Return (x, y) of the center of cell containing provided text 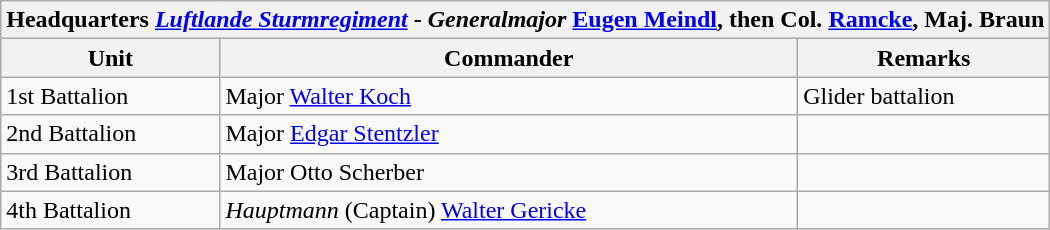
Major Edgar Stentzler (509, 134)
Major Otto Scherber (509, 172)
Headquarters Luftlande Sturmregiment - Generalmajor Eugen Meindl, then Col. Ramcke, Maj. Braun (526, 20)
Hauptmann (Captain) Walter Gericke (509, 210)
Unit (110, 58)
1st Battalion (110, 96)
Commander (509, 58)
Remarks (924, 58)
2nd Battalion (110, 134)
Major Walter Koch (509, 96)
4th Battalion (110, 210)
3rd Battalion (110, 172)
Glider battalion (924, 96)
